For the text-containing cell, return its midpoint in (X, Y) coordinate format. 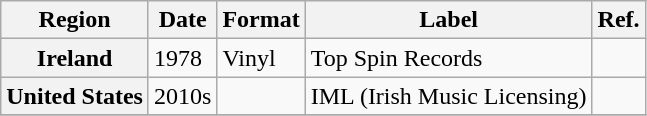
Vinyl (261, 58)
Label (448, 20)
IML (Irish Music Licensing) (448, 96)
Region (75, 20)
Ireland (75, 58)
Format (261, 20)
Date (182, 20)
Ref. (618, 20)
1978 (182, 58)
Top Spin Records (448, 58)
2010s (182, 96)
United States (75, 96)
